Provide the (x, y) coordinate of the cell's center where the given text is located.  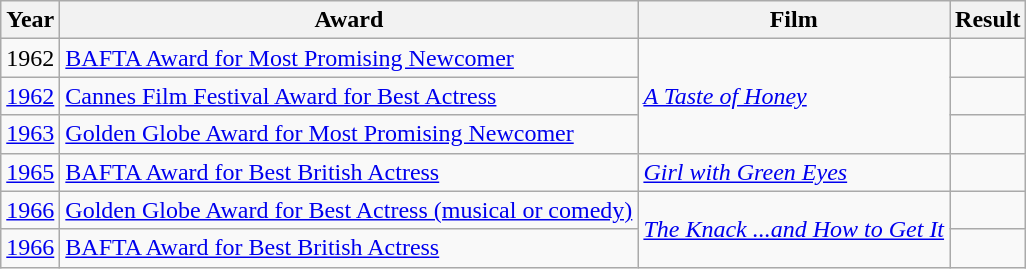
A Taste of Honey (794, 96)
Award (349, 20)
The Knack ...and How to Get It (794, 229)
Golden Globe Award for Best Actress (musical or comedy) (349, 210)
Film (794, 20)
BAFTA Award for Most Promising Newcomer (349, 58)
1965 (30, 172)
1963 (30, 134)
Cannes Film Festival Award for Best Actress (349, 96)
Result (988, 20)
Year (30, 20)
Golden Globe Award for Most Promising Newcomer (349, 134)
Girl with Green Eyes (794, 172)
